From the cell containing the given text, extract its center point as (X, Y) coordinate. 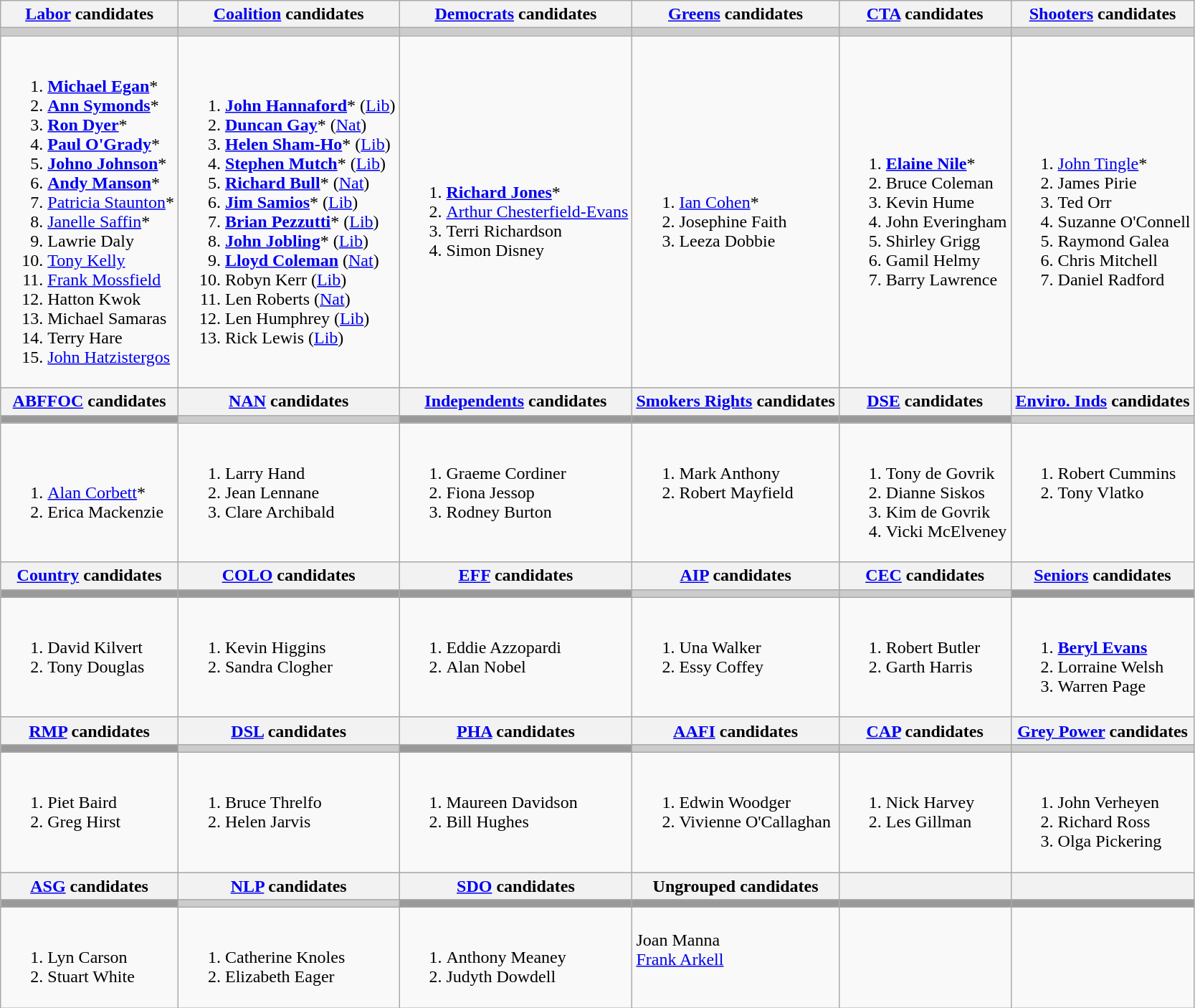
RMP candidates (90, 731)
Maureen DavidsonBill Hughes (516, 812)
Nick HarveyLes Gillman (925, 812)
AAFI candidates (735, 731)
Seniors candidates (1103, 576)
Graeme CordinerFiona JessopRodney Burton (516, 493)
David KilvertTony Douglas (90, 657)
Coalition candidates (288, 14)
Eddie AzzopardiAlan Nobel (516, 657)
AIP candidates (735, 576)
Edwin WoodgerVivienne O'Callaghan (735, 812)
Democrats candidates (516, 14)
ASG candidates (90, 885)
Bruce ThrelfoHelen Jarvis (288, 812)
Joan Manna Frank Arkell (735, 958)
John Tingle*James PirieTed OrrSuzanne O'ConnellRaymond GaleaChris MitchellDaniel Radford (1103, 212)
Richard Jones*Arthur Chesterfield-EvansTerri RichardsonSimon Disney (516, 212)
Piet BairdGreg Hirst (90, 812)
DSE candidates (925, 401)
Kevin HigginsSandra Clogher (288, 657)
COLO candidates (288, 576)
Robert CumminsTony Vlatko (1103, 493)
Ian Cohen*Josephine FaithLeeza Dobbie (735, 212)
Greens candidates (735, 14)
CTA candidates (925, 14)
CEC candidates (925, 576)
Catherine KnolesElizabeth Eager (288, 958)
Mark AnthonyRobert Mayfield (735, 493)
Robert ButlerGarth Harris (925, 657)
Country candidates (90, 576)
Enviro. Inds candidates (1103, 401)
NAN candidates (288, 401)
Smokers Rights candidates (735, 401)
Ungrouped candidates (735, 885)
Lyn CarsonStuart White (90, 958)
Shooters candidates (1103, 14)
Tony de GovrikDianne SiskosKim de GovrikVicki McElveney (925, 493)
PHA candidates (516, 731)
Beryl EvansLorraine WelshWarren Page (1103, 657)
SDO candidates (516, 885)
Anthony MeaneyJudyth Dowdell (516, 958)
Larry HandJean LennaneClare Archibald (288, 493)
Una WalkerEssy Coffey (735, 657)
EFF candidates (516, 576)
NLP candidates (288, 885)
Independents candidates (516, 401)
Labor candidates (90, 14)
Alan Corbett*Erica Mackenzie (90, 493)
John VerheyenRichard RossOlga Pickering (1103, 812)
CAP candidates (925, 731)
Grey Power candidates (1103, 731)
Elaine Nile*Bruce ColemanKevin HumeJohn EveringhamShirley GriggGamil HelmyBarry Lawrence (925, 212)
ABFFOC candidates (90, 401)
DSL candidates (288, 731)
